Pinpoint the cell where the given text exists, returning its (x, y) midpoint coordinate. 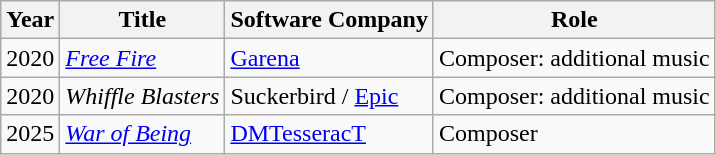
2025 (30, 134)
Role (574, 20)
War of Being (142, 134)
Composer (574, 134)
DMTesseracT (330, 134)
Whiffle Blasters (142, 96)
Software Company (330, 20)
Title (142, 20)
Garena (330, 58)
Suckerbird / Epic (330, 96)
Free Fire (142, 58)
Year (30, 20)
